From the cell containing the given text, extract its center point as [x, y] coordinate. 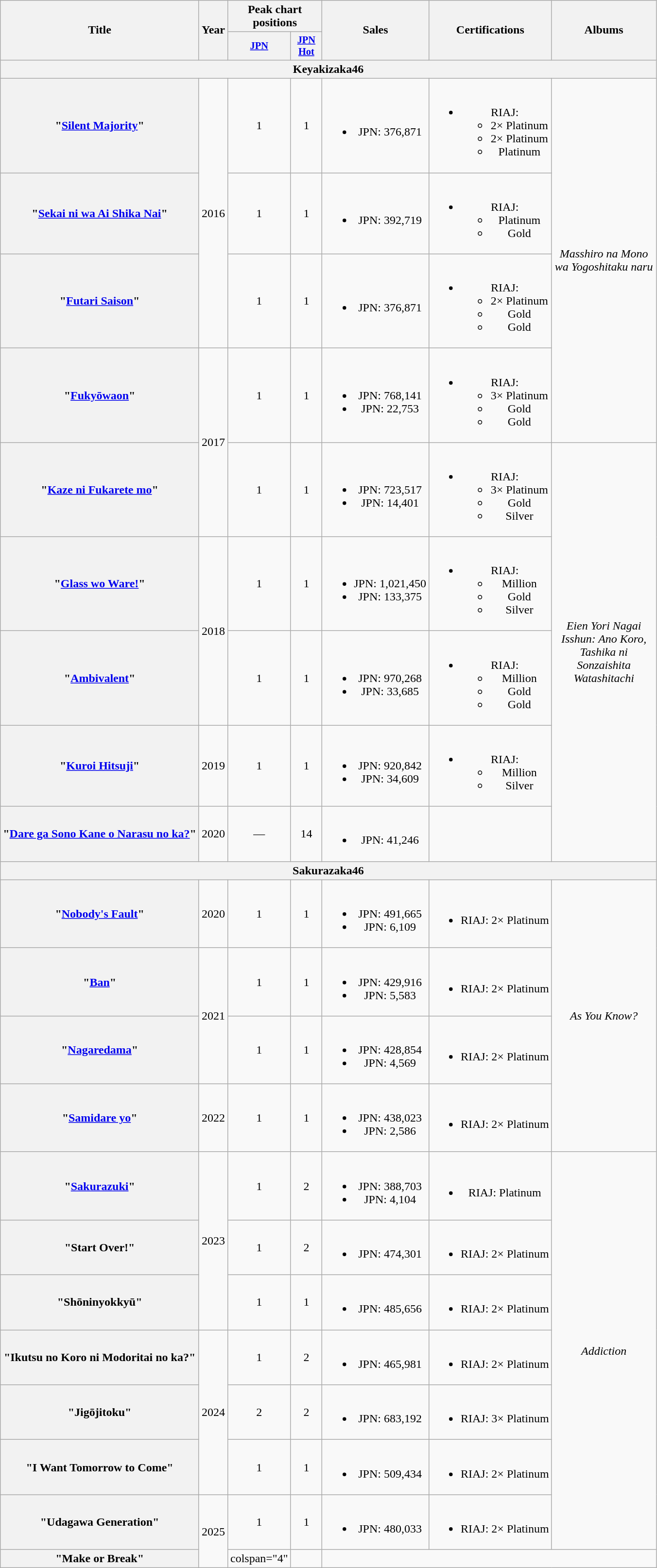
— [259, 834]
Eien Yori Nagai Isshun: Ano Koro, Tashika ni Sonzaishita Watashitachi [604, 652]
Sales [376, 30]
JPN: 474,301 [376, 1247]
RIAJ:Million Gold Gold [490, 678]
Peak chartpositions [275, 17]
"Ban" [100, 982]
"Jigōjitoku" [100, 1413]
JPN: 723,517 JPN: 14,401 [376, 490]
Sakurazaka46 [328, 870]
JPN [259, 46]
JPN: 438,023 JPN: 2,586 [376, 1118]
"Futari Saison" [100, 301]
RIAJ: 3× Platinum [490, 1413]
RIAJ:3× Platinum Gold Silver [490, 490]
2025 [213, 1531]
JPN: 768,141 JPN: 22,753 [376, 395]
2019 [213, 766]
2017 [213, 443]
Year [213, 30]
JPN: 388,703 JPN: 4,104 [376, 1186]
As You Know? [604, 1016]
RIAJ:2× Platinum 2× Platinum Platinum [490, 126]
colspan="4" [259, 1559]
RIAJ:Platinum Gold [490, 214]
"Dare ga Sono Kane o Narasu no ka?" [100, 834]
"Sekai ni wa Ai Shika Nai" [100, 214]
JPN: 428,854 JPN: 4,569 [376, 1050]
JPN: 683,192 [376, 1413]
Keyakizaka46 [328, 69]
"Nagaredama" [100, 1050]
2022 [213, 1118]
JPN: 491,665 JPN: 6,109 [376, 914]
JPNHot [306, 46]
JPN: 480,033 [376, 1522]
JPN: 392,719 [376, 214]
"I Want Tomorrow to Come" [100, 1467]
Addiction [604, 1350]
"Nobody's Fault" [100, 914]
JPN: 485,656 [376, 1303]
JPN: 465,981 [376, 1357]
14 [306, 834]
"Fukyōwaon" [100, 395]
JPN: 920,842 JPN: 34,609 [376, 766]
2023 [213, 1241]
"Ikutsu no Koro ni Modoritai no ka?" [100, 1357]
"Start Over!" [100, 1247]
"Silent Majority" [100, 126]
2016 [213, 214]
RIAJ:Million Gold Silver [490, 584]
"Make or Break" [100, 1559]
Certifications [490, 30]
2018 [213, 631]
Title [100, 30]
Masshiro na Mono wa Yogoshitaku naru [604, 260]
"Udagawa Generation" [100, 1522]
JPN: 970,268 JPN: 33,685 [376, 678]
RIAJ:Million Silver [490, 766]
JPN: 41,246 [376, 834]
RIAJ:2× Platinum Gold Gold [490, 301]
"Glass wo Ware!" [100, 584]
RIAJ: Platinum [490, 1186]
"Sakurazuki" [100, 1186]
"Shōninyokkyū" [100, 1303]
JPN: 1,021,450 JPN: 133,375 [376, 584]
"Kuroi Hitsuji" [100, 766]
"Kaze ni Fukarete mo" [100, 490]
"Samidare yo" [100, 1118]
2024 [213, 1413]
Albums [604, 30]
2021 [213, 1016]
JPN: 509,434 [376, 1467]
"Ambivalent" [100, 678]
JPN: 429,916 JPN: 5,583 [376, 982]
RIAJ:3× Platinum Gold Gold [490, 395]
